Scan for the cell matching the given text and deliver its [x, y] coordinate at center. 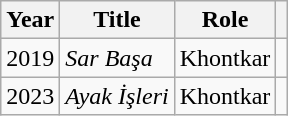
Title [117, 20]
Role [225, 20]
2019 [30, 58]
Sar Başa [117, 58]
Ayak İşleri [117, 96]
Year [30, 20]
2023 [30, 96]
